Extract the (x, y) coordinate from the center of the cell holding the provided text.  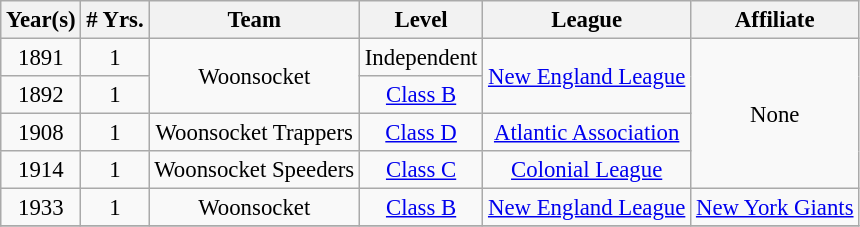
1908 (41, 133)
Woonsocket Speeders (254, 170)
Atlantic Association (587, 133)
Year(s) (41, 20)
None (775, 114)
# Yrs. (115, 20)
Team (254, 20)
1891 (41, 58)
Level (420, 20)
1892 (41, 95)
Class D (420, 133)
1914 (41, 170)
Class C (420, 170)
Affiliate (775, 20)
1933 (41, 208)
Colonial League (587, 170)
Woonsocket Trappers (254, 133)
Independent (420, 58)
League (587, 20)
New York Giants (775, 208)
